From the cell containing the given text, extract its center point as [X, Y] coordinate. 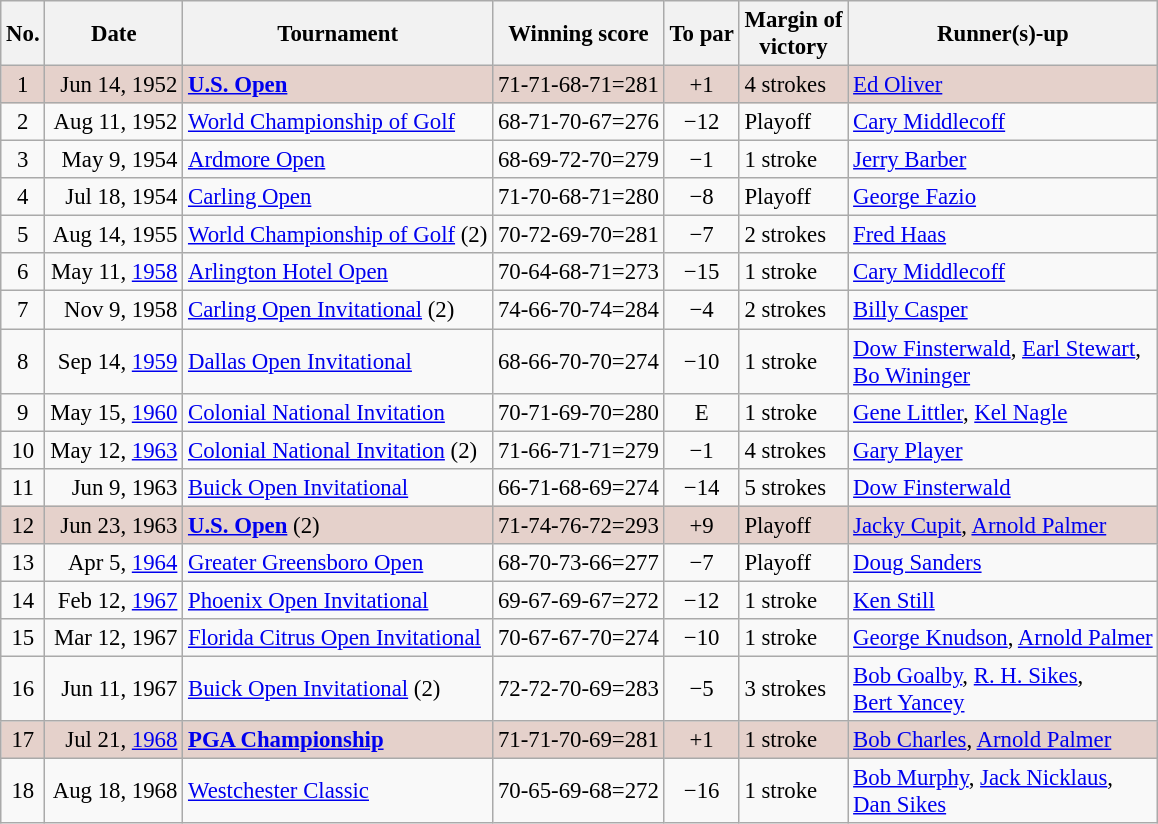
3 [23, 160]
3 strokes [794, 688]
Bob Charles, Arnold Palmer [1003, 740]
Doug Sanders [1003, 563]
68-69-72-70=279 [579, 160]
66-71-68-69=274 [579, 487]
1 [23, 85]
Ardmore Open [338, 160]
70-71-69-70=280 [579, 412]
Aug 18, 1968 [114, 792]
Bob Goalby, R. H. Sikes, Bert Yancey [1003, 688]
Jacky Cupit, Arnold Palmer [1003, 525]
71-74-76-72=293 [579, 525]
7 [23, 310]
Dallas Open Invitational [338, 362]
Gary Player [1003, 450]
70-65-69-68=272 [579, 792]
Sep 14, 1959 [114, 362]
E [702, 412]
Dow Finsterwald, Earl Stewart, Bo Wininger [1003, 362]
World Championship of Golf [338, 122]
No. [23, 34]
U.S. Open (2) [338, 525]
World Championship of Golf (2) [338, 235]
70-67-67-70=274 [579, 638]
74-66-70-74=284 [579, 310]
Jul 18, 1954 [114, 197]
Billy Casper [1003, 310]
Jun 9, 1963 [114, 487]
Jul 21, 1968 [114, 740]
Feb 12, 1967 [114, 600]
Date [114, 34]
68-70-73-66=277 [579, 563]
To par [702, 34]
6 [23, 273]
5 strokes [794, 487]
Winning score [579, 34]
14 [23, 600]
−8 [702, 197]
Fred Haas [1003, 235]
Jun 11, 1967 [114, 688]
11 [23, 487]
68-66-70-70=274 [579, 362]
Mar 12, 1967 [114, 638]
−4 [702, 310]
−14 [702, 487]
Buick Open Invitational [338, 487]
5 [23, 235]
15 [23, 638]
Westchester Classic [338, 792]
16 [23, 688]
13 [23, 563]
−15 [702, 273]
Margin ofvictory [794, 34]
70-64-68-71=273 [579, 273]
69-67-69-67=272 [579, 600]
4 [23, 197]
Phoenix Open Invitational [338, 600]
70-72-69-70=281 [579, 235]
71-71-68-71=281 [579, 85]
May 12, 1963 [114, 450]
Florida Citrus Open Invitational [338, 638]
U.S. Open [338, 85]
May 11, 1958 [114, 273]
+9 [702, 525]
May 9, 1954 [114, 160]
Ken Still [1003, 600]
Aug 11, 1952 [114, 122]
17 [23, 740]
Dow Finsterwald [1003, 487]
Ed Oliver [1003, 85]
68-71-70-67=276 [579, 122]
9 [23, 412]
2 [23, 122]
71-70-68-71=280 [579, 197]
Jun 14, 1952 [114, 85]
−16 [702, 792]
8 [23, 362]
Carling Open [338, 197]
72-72-70-69=283 [579, 688]
−5 [702, 688]
Jun 23, 1963 [114, 525]
George Knudson, Arnold Palmer [1003, 638]
12 [23, 525]
Jerry Barber [1003, 160]
Carling Open Invitational (2) [338, 310]
Runner(s)-up [1003, 34]
Bob Murphy, Jack Nicklaus, Dan Sikes [1003, 792]
Tournament [338, 34]
10 [23, 450]
George Fazio [1003, 197]
18 [23, 792]
May 15, 1960 [114, 412]
Colonial National Invitation [338, 412]
Gene Littler, Kel Nagle [1003, 412]
Colonial National Invitation (2) [338, 450]
PGA Championship [338, 740]
Nov 9, 1958 [114, 310]
Arlington Hotel Open [338, 273]
71-71-70-69=281 [579, 740]
Buick Open Invitational (2) [338, 688]
Greater Greensboro Open [338, 563]
71-66-71-71=279 [579, 450]
Apr 5, 1964 [114, 563]
Aug 14, 1955 [114, 235]
